Locate the cell with the specified text and output its (X, Y) center coordinate. 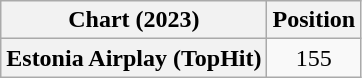
Estonia Airplay (TopHit) (134, 58)
Position (314, 20)
Chart (2023) (134, 20)
155 (314, 58)
